Output the (x, y) coordinate of the center of the cell containing the given text.  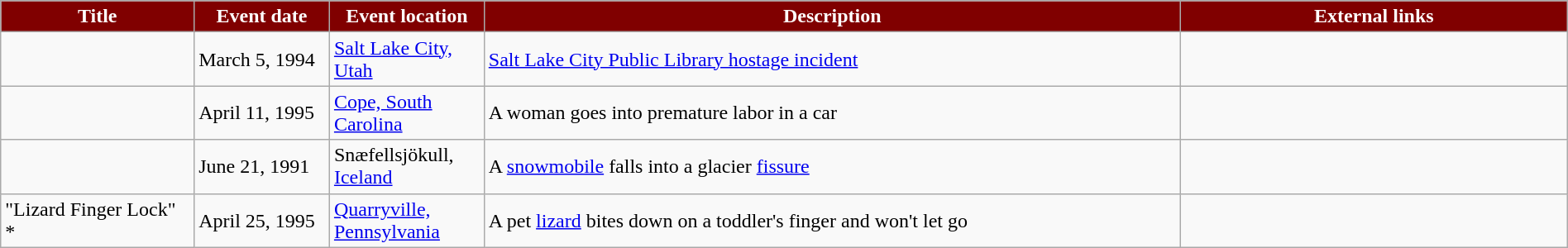
April 25, 1995 (262, 220)
June 21, 1991 (262, 167)
April 11, 1995 (262, 112)
A pet lizard bites down on a toddler's finger and won't let go (832, 220)
"Lizard Finger Lock" * (98, 220)
Title (98, 17)
Event location (407, 17)
Salt Lake City, Utah (407, 60)
Quarryville, Pennsylvania (407, 220)
Salt Lake City Public Library hostage incident (832, 60)
Snæfellsjökull, Iceland (407, 167)
Event date (262, 17)
A snowmobile falls into a glacier fissure (832, 167)
March 5, 1994 (262, 60)
Cope, South Carolina (407, 112)
Description (832, 17)
External links (1374, 17)
A woman goes into premature labor in a car (832, 112)
